Provide the (x, y) coordinate of the cell's center where the given text is located.  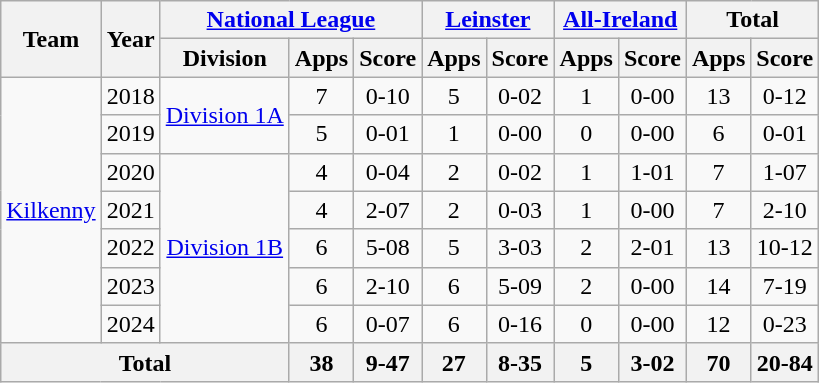
10-12 (785, 248)
0-12 (785, 96)
2018 (130, 96)
2020 (130, 172)
2024 (130, 324)
All-Ireland (620, 20)
1-01 (652, 172)
20-84 (785, 362)
2-01 (652, 248)
0-10 (388, 96)
70 (718, 362)
5-09 (520, 286)
2019 (130, 134)
8-35 (520, 362)
Year (130, 39)
Division (224, 58)
2021 (130, 210)
14 (718, 286)
2022 (130, 248)
3-03 (520, 248)
38 (321, 362)
0-23 (785, 324)
0-03 (520, 210)
0-16 (520, 324)
2023 (130, 286)
0-07 (388, 324)
Division 1B (224, 248)
Kilkenny (51, 210)
Leinster (488, 20)
12 (718, 324)
3-02 (652, 362)
2-07 (388, 210)
9-47 (388, 362)
1-07 (785, 172)
27 (454, 362)
7-19 (785, 286)
5-08 (388, 248)
Division 1A (224, 115)
National League (290, 20)
Team (51, 39)
0-04 (388, 172)
